Locate the cell with the specified text and output its [X, Y] center coordinate. 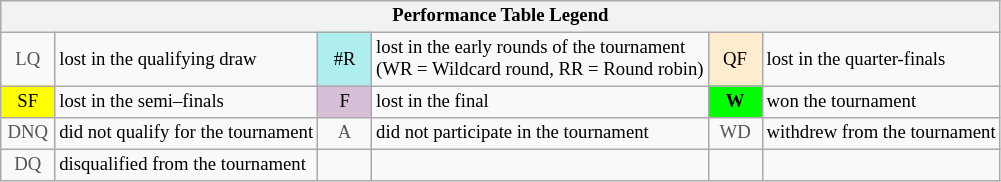
DNQ [28, 134]
withdrew from the tournament [881, 134]
WD [735, 134]
#R [345, 60]
lost in the semi–finals [186, 102]
did not participate in the tournament [540, 134]
DQ [28, 166]
lost in the quarter-finals [881, 60]
lost in the qualifying draw [186, 60]
LQ [28, 60]
lost in the early rounds of the tournament(WR = Wildcard round, RR = Round robin) [540, 60]
won the tournament [881, 102]
lost in the final [540, 102]
A [345, 134]
disqualified from the tournament [186, 166]
W [735, 102]
SF [28, 102]
F [345, 102]
did not qualify for the tournament [186, 134]
Performance Table Legend [500, 16]
QF [735, 60]
